Determine the (x, y) coordinate at the center of the cell enclosing the given text.  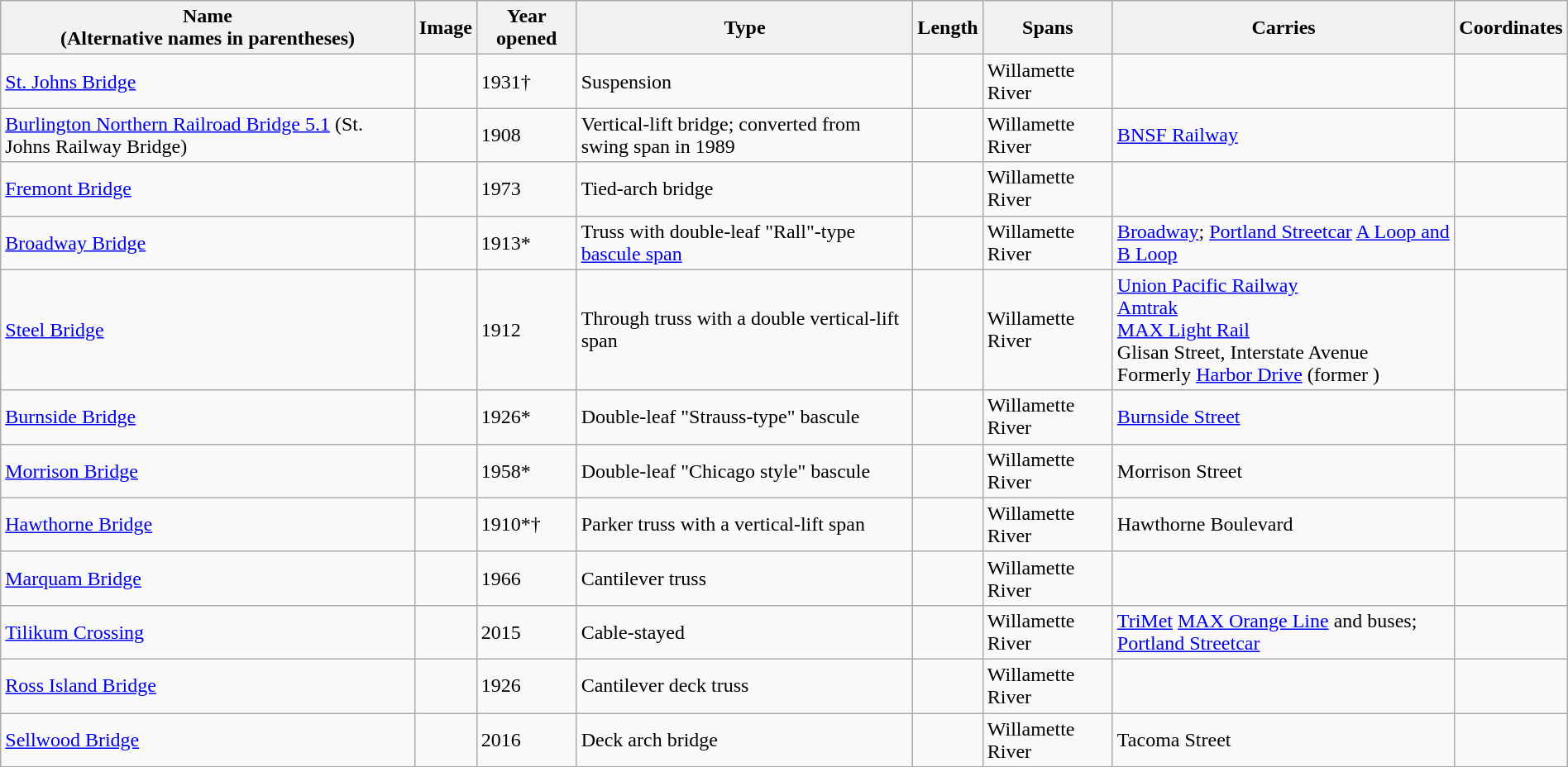
2016 (526, 739)
Suspension (744, 81)
Tilikum Crossing (208, 631)
Type (744, 28)
Tied-arch bridge (744, 188)
Length (948, 28)
TriMet MAX Orange Line and buses; Portland Streetcar (1284, 631)
Burnside Bridge (208, 417)
Fremont Bridge (208, 188)
1973 (526, 188)
1908 (526, 136)
Cable-stayed (744, 631)
Parker truss with a vertical-lift span (744, 524)
1926* (526, 417)
Hawthorne Bridge (208, 524)
Name(Alternative names in parentheses) (208, 28)
1966 (526, 579)
Image (445, 28)
Sellwood Bridge (208, 739)
Morrison Street (1284, 471)
Tacoma Street (1284, 739)
1926 (526, 686)
Deck arch bridge (744, 739)
Cantilever deck truss (744, 686)
St. Johns Bridge (208, 81)
Union Pacific RailwayAmtrakMAX Light RailGlisan Street, Interstate AvenueFormerly Harbor Drive (former ) (1284, 330)
Burnside Street (1284, 417)
Hawthorne Boulevard (1284, 524)
Steel Bridge (208, 330)
Truss with double-leaf "Rall"-type bascule span (744, 243)
BNSF Railway (1284, 136)
Broadway; Portland Streetcar A Loop and B Loop (1284, 243)
Year opened (526, 28)
Vertical-lift bridge; converted from swing span in 1989 (744, 136)
1958* (526, 471)
Cantilever truss (744, 579)
1913* (526, 243)
2015 (526, 631)
Carries (1284, 28)
Ross Island Bridge (208, 686)
1931† (526, 81)
Double-leaf "Chicago style" bascule (744, 471)
1912 (526, 330)
Morrison Bridge (208, 471)
Coordinates (1511, 28)
Spans (1047, 28)
1910*† (526, 524)
Marquam Bridge (208, 579)
Through truss with a double vertical-lift span (744, 330)
Broadway Bridge (208, 243)
Double-leaf "Strauss-type" bascule (744, 417)
Burlington Northern Railroad Bridge 5.1 (St. Johns Railway Bridge) (208, 136)
